Determine the [X, Y] coordinate at the center of the cell enclosing the given text.  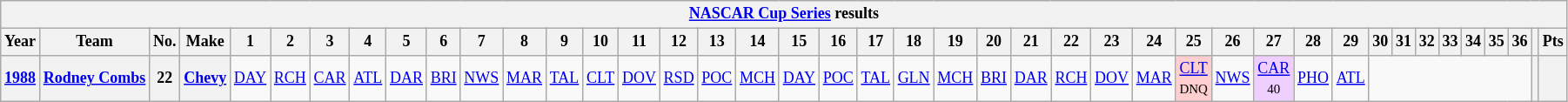
31 [1404, 42]
25 [1194, 42]
35 [1497, 42]
Year [21, 42]
CLTDNQ [1194, 78]
Rodney Combs [94, 78]
2 [291, 42]
23 [1112, 42]
3 [330, 42]
No. [165, 42]
Pts [1552, 42]
20 [994, 42]
6 [444, 42]
PHO [1314, 78]
14 [758, 42]
36 [1519, 42]
29 [1350, 42]
Chevy [205, 78]
30 [1380, 42]
16 [838, 42]
CAR40 [1274, 78]
18 [914, 42]
NASCAR Cup Series results [784, 14]
CAR [330, 78]
26 [1232, 42]
1 [250, 42]
10 [600, 42]
28 [1314, 42]
1988 [21, 78]
GLN [914, 78]
8 [525, 42]
13 [717, 42]
12 [679, 42]
RSD [679, 78]
11 [640, 42]
33 [1450, 42]
34 [1474, 42]
27 [1274, 42]
9 [564, 42]
17 [875, 42]
4 [368, 42]
19 [955, 42]
7 [482, 42]
CLT [600, 78]
Team [94, 42]
5 [407, 42]
Make [205, 42]
24 [1154, 42]
32 [1427, 42]
15 [799, 42]
21 [1030, 42]
